Find where the given text appears and provide that cell's center as (x, y) coordinate. 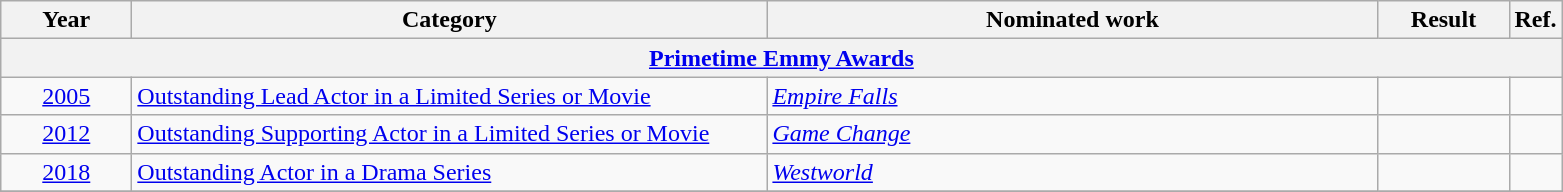
Year (66, 20)
Outstanding Actor in a Drama Series (450, 172)
2005 (66, 96)
Game Change (1072, 134)
Outstanding Lead Actor in a Limited Series or Movie (450, 96)
Result (1444, 20)
2012 (66, 134)
2018 (66, 172)
Empire Falls (1072, 96)
Outstanding Supporting Actor in a Limited Series or Movie (450, 134)
Ref. (1536, 20)
Westworld (1072, 172)
Primetime Emmy Awards (782, 58)
Nominated work (1072, 20)
Category (450, 20)
